Search for the cell housing the specified text and yield its [X, Y] center coordinate. 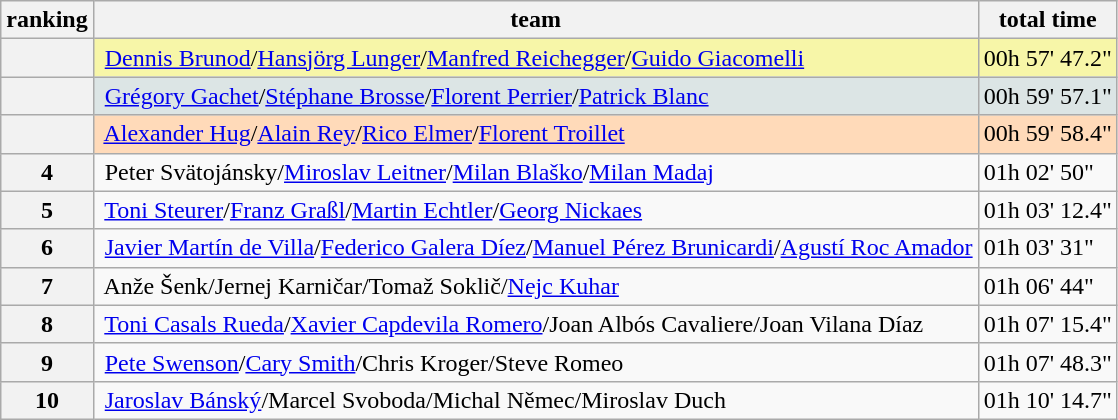
7 [47, 286]
01h 07' 48.3" [1048, 362]
01h 03' 31" [1048, 248]
Toni Casals Rueda/Xavier Capdevila Romero/Joan Albós Cavaliere/Joan Vilana Díaz [536, 324]
ranking [47, 20]
01h 10' 14.7" [1048, 400]
8 [47, 324]
01h 02' 50" [1048, 172]
00h 57' 47.2" [1048, 58]
01h 06' 44" [1048, 286]
01h 07' 15.4" [1048, 324]
Jaroslav Bánský/Marcel Svoboda/Michal Němec/Miroslav Duch [536, 400]
Grégory Gachet/Stéphane Brosse/Florent Perrier/Patrick Blanc [536, 96]
Dennis Brunod/Hansjörg Lunger/Manfred Reichegger/Guido Giacomelli [536, 58]
6 [47, 248]
Peter Svätojánsky/Miroslav Leitner/Milan Blaško/Milan Madaj [536, 172]
10 [47, 400]
total time [1048, 20]
Anže Šenk/Jernej Karničar/Tomaž Soklič/Nejc Kuhar [536, 286]
Alexander Hug/Alain Rey/Rico Elmer/Florent Troillet [536, 134]
Javier Martín de Villa/Federico Galera Díez/Manuel Pérez Brunicardi/Agustí Roc Amador [536, 248]
9 [47, 362]
4 [47, 172]
Toni Steurer/Franz Graßl/Martin Echtler/Georg Nickaes [536, 210]
01h 03' 12.4" [1048, 210]
Pete Swenson/Cary Smith/Chris Kroger/Steve Romeo [536, 362]
team [536, 20]
00h 59' 58.4" [1048, 134]
00h 59' 57.1" [1048, 96]
5 [47, 210]
